Detect which cell encompasses the target text, then output its [x, y] center coordinate. 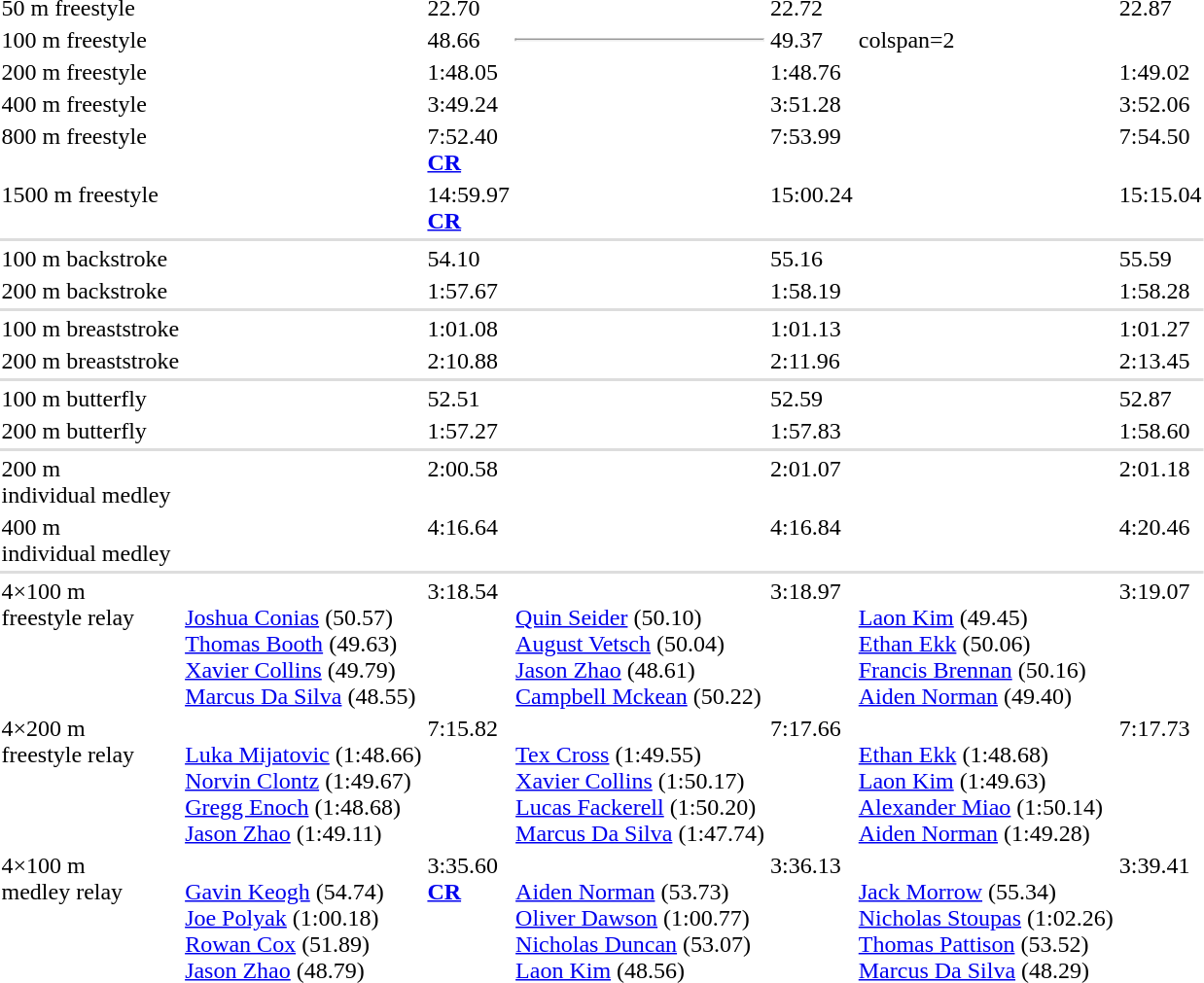
100 m freestyle [90, 40]
100 m backstroke [90, 259]
7:53.99 [812, 150]
55.16 [812, 259]
400 mindividual medley [90, 541]
52.51 [469, 399]
1500 m freestyle [90, 208]
200 m breaststroke [90, 361]
49.37 [812, 40]
2:00.58 [469, 482]
4:16.84 [812, 541]
1:57.83 [812, 431]
Tex Cross (1:49.55)Xavier Collins (1:50.17)Lucas Fackerell (1:50.20)Marcus Da Silva (1:47.74) [640, 781]
15:15.04 [1160, 208]
100 m breaststroke [90, 329]
1:01.27 [1160, 329]
200 m backstroke [90, 291]
200 m freestyle [90, 72]
200 mindividual medley [90, 482]
1:58.19 [812, 291]
1:58.60 [1160, 431]
1:58.28 [1160, 291]
4:20.46 [1160, 541]
200 m butterfly [90, 431]
55.59 [1160, 259]
Laon Kim (49.45)Ethan Ekk (50.06)Francis Brennan (50.16)Aiden Norman (49.40) [986, 644]
52.59 [812, 399]
7:15.82 [469, 781]
1:57.67 [469, 291]
7:54.50 [1160, 150]
4×100 mfreestyle relay [90, 644]
2:13.45 [1160, 361]
3:52.06 [1160, 104]
1:01.13 [812, 329]
3:49.24 [469, 104]
Ethan Ekk (1:48.68)Laon Kim (1:49.63)Alexander Miao (1:50.14)Aiden Norman (1:49.28) [986, 781]
2:10.88 [469, 361]
Quin Seider (50.10)August Vetsch (50.04)Jason Zhao (48.61)Campbell Mckean (50.22) [640, 644]
7:17.73 [1160, 781]
800 m freestyle [90, 150]
7:17.66 [812, 781]
15:00.24 [812, 208]
100 m butterfly [90, 399]
3:19.07 [1160, 644]
1:48.05 [469, 72]
1:48.76 [812, 72]
1:49.02 [1160, 72]
48.66 [469, 40]
colspan=2 [986, 40]
Joshua Conias (50.57)Thomas Booth (49.63)Xavier Collins (49.79)Marcus Da Silva (48.55) [303, 644]
Luka Mijatovic (1:48.66)Norvin Clontz (1:49.67)Gregg Enoch (1:48.68)Jason Zhao (1:49.11) [303, 781]
52.87 [1160, 399]
2:11.96 [812, 361]
3:18.54 [469, 644]
1:01.08 [469, 329]
2:01.18 [1160, 482]
4×200 mfreestyle relay [90, 781]
14:59.97CR [469, 208]
3:51.28 [812, 104]
7:52.40CR [469, 150]
4:16.64 [469, 541]
1:57.27 [469, 431]
54.10 [469, 259]
3:18.97 [812, 644]
2:01.07 [812, 482]
400 m freestyle [90, 104]
